Return (x, y) of the center of cell containing provided text 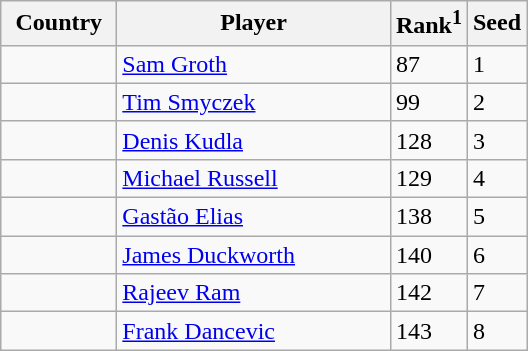
Frank Dancevic (254, 331)
Michael Russell (254, 178)
Player (254, 24)
142 (428, 293)
140 (428, 255)
6 (496, 255)
143 (428, 331)
Sam Groth (254, 64)
Gastão Elias (254, 217)
99 (428, 102)
James Duckworth (254, 255)
1 (496, 64)
Rank1 (428, 24)
4 (496, 178)
7 (496, 293)
8 (496, 331)
5 (496, 217)
Denis Kudla (254, 140)
Seed (496, 24)
2 (496, 102)
138 (428, 217)
128 (428, 140)
87 (428, 64)
129 (428, 178)
Rajeev Ram (254, 293)
Tim Smyczek (254, 102)
3 (496, 140)
Country (59, 24)
